Output the (x, y) coordinate of the center of the cell containing the given text.  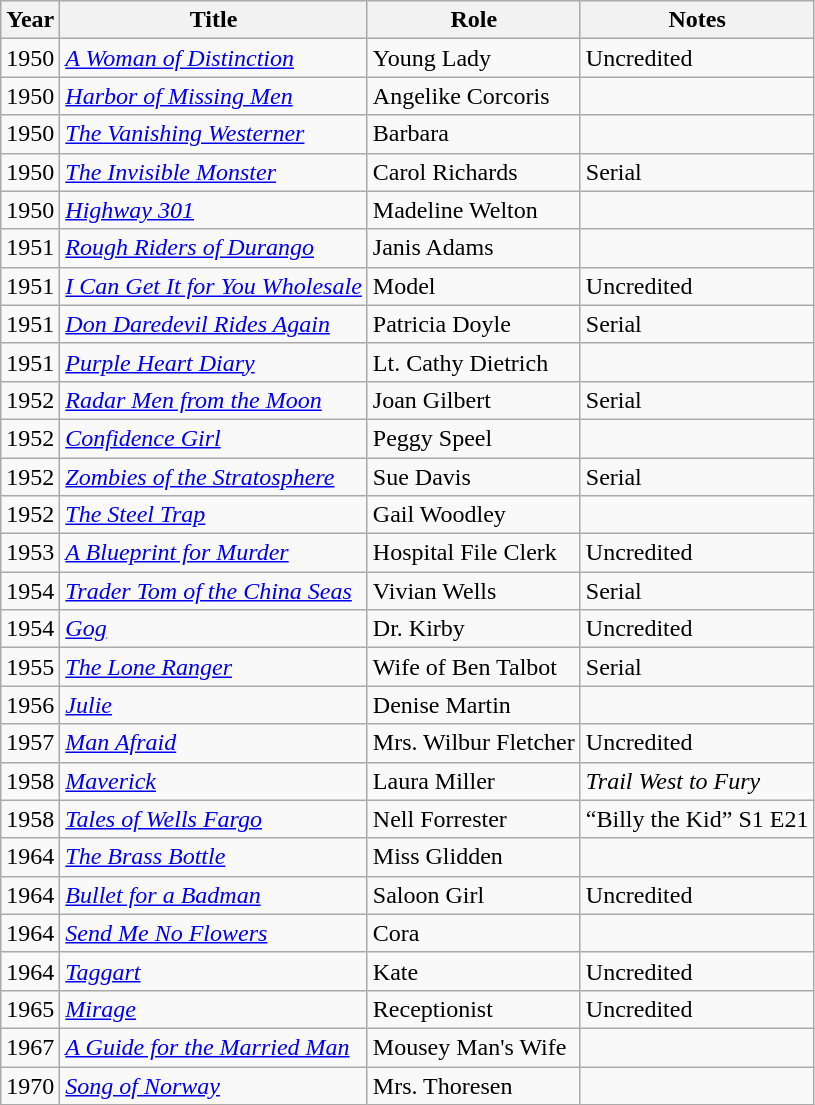
Tales of Wells Fargo (214, 819)
Song of Norway (214, 1085)
Trail West to Fury (697, 781)
Harbor of Missing Men (214, 96)
The Invisible Monster (214, 172)
Man Afraid (214, 743)
Wife of Ben Talbot (474, 667)
Saloon Girl (474, 895)
The Steel Trap (214, 515)
Dr. Kirby (474, 629)
I Can Get It for You Wholesale (214, 286)
Janis Adams (474, 248)
Peggy Speel (474, 438)
Model (474, 286)
Maverick (214, 781)
Rough Riders of Durango (214, 248)
The Brass Bottle (214, 857)
1965 (30, 1009)
A Woman of Distinction (214, 58)
Denise Martin (474, 705)
Receptionist (474, 1009)
Sue Davis (474, 477)
Julie (214, 705)
Nell Forrester (474, 819)
1953 (30, 553)
Hospital File Clerk (474, 553)
Notes (697, 20)
Carol Richards (474, 172)
Vivian Wells (474, 591)
A Blueprint for Murder (214, 553)
1967 (30, 1047)
Gog (214, 629)
The Vanishing Westerner (214, 134)
Madeline Welton (474, 210)
Taggart (214, 971)
Kate (474, 971)
Mousey Man's Wife (474, 1047)
Mrs. Thoresen (474, 1085)
Title (214, 20)
Confidence Girl (214, 438)
Bullet for a Badman (214, 895)
Joan Gilbert (474, 400)
Young Lady (474, 58)
Mirage (214, 1009)
Highway 301 (214, 210)
Send Me No Flowers (214, 933)
The Lone Ranger (214, 667)
Don Daredevil Rides Again (214, 324)
Lt. Cathy Dietrich (474, 362)
1956 (30, 705)
Angelike Corcoris (474, 96)
Year (30, 20)
1955 (30, 667)
Cora (474, 933)
Barbara (474, 134)
1957 (30, 743)
Miss Glidden (474, 857)
A Guide for the Married Man (214, 1047)
Patricia Doyle (474, 324)
Gail Woodley (474, 515)
Radar Men from the Moon (214, 400)
Zombies of the Stratosphere (214, 477)
Laura Miller (474, 781)
Role (474, 20)
Trader Tom of the China Seas (214, 591)
Mrs. Wilbur Fletcher (474, 743)
“Billy the Kid” S1 E21 (697, 819)
Purple Heart Diary (214, 362)
1970 (30, 1085)
